Return the (X, Y) coordinate for the center point of the cell that contains the specified text.  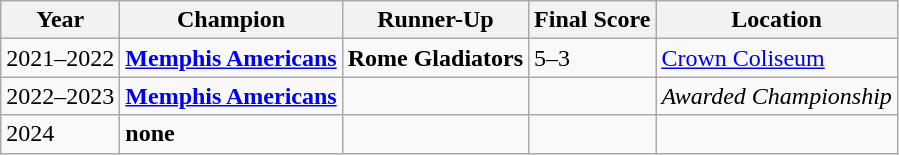
Final Score (592, 20)
5–3 (592, 58)
2022–2023 (60, 96)
Location (777, 20)
Crown Coliseum (777, 58)
Rome Gladiators (435, 58)
Champion (231, 20)
Year (60, 20)
2024 (60, 134)
Awarded Championship (777, 96)
none (231, 134)
Runner-Up (435, 20)
2021–2022 (60, 58)
